Provide the (X, Y) coordinate of the cell's center where the given text is located.  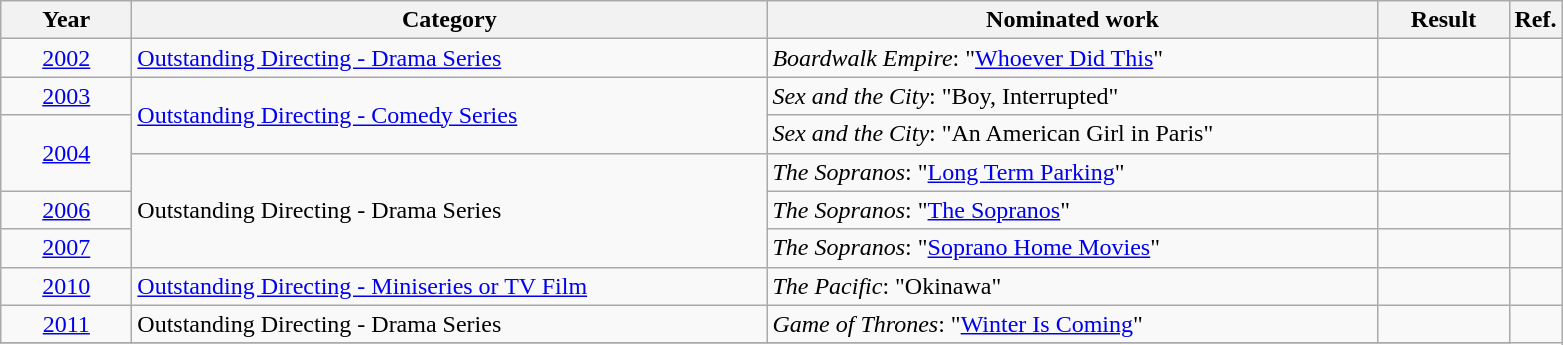
The Sopranos: "Long Term Parking" (1072, 172)
Nominated work (1072, 20)
Sex and the City: "Boy, Interrupted" (1072, 96)
Year (66, 20)
The Sopranos: "The Sopranos" (1072, 210)
2006 (66, 210)
2002 (66, 58)
2011 (66, 324)
The Pacific: "Okinawa" (1072, 286)
2010 (66, 286)
The Sopranos: "Soprano Home Movies" (1072, 248)
2003 (66, 96)
Result (1444, 20)
Outstanding Directing - Miniseries or TV Film (450, 286)
Outstanding Directing - Comedy Series (450, 115)
Boardwalk Empire: "Whoever Did This" (1072, 58)
Ref. (1536, 20)
2004 (66, 153)
Category (450, 20)
Game of Thrones: "Winter Is Coming" (1072, 324)
Sex and the City: "An American Girl in Paris" (1072, 134)
2007 (66, 248)
